Identify which cell holds the provided text, then report its [x, y] central coordinate. 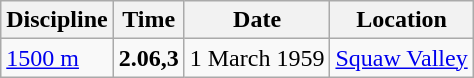
1500 m [57, 58]
2.06,3 [148, 58]
Time [148, 20]
Location [402, 20]
1 March 1959 [257, 58]
Squaw Valley [402, 58]
Discipline [57, 20]
Date [257, 20]
